For the text-containing cell, return its midpoint in (x, y) coordinate format. 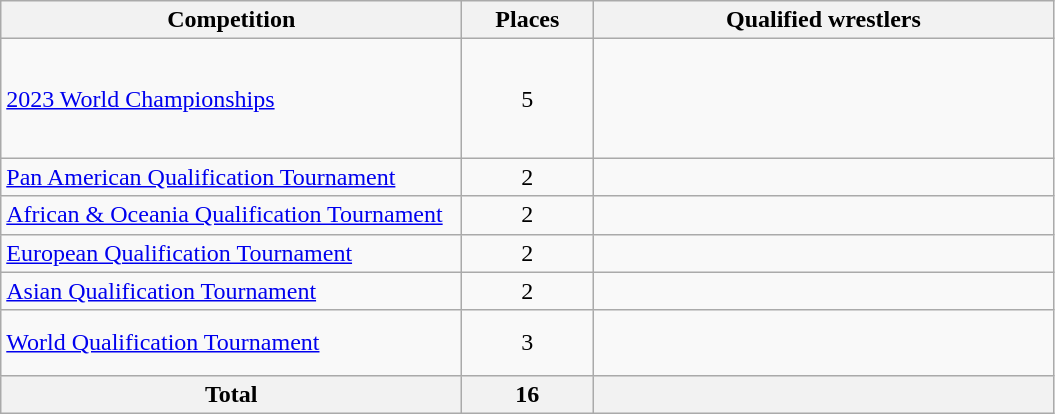
Total (232, 394)
2023 World Championships (232, 98)
16 (528, 394)
Qualified wrestlers (824, 20)
5 (528, 98)
European Qualification Tournament (232, 253)
Asian Qualification Tournament (232, 291)
Pan American Qualification Tournament (232, 177)
African & Oceania Qualification Tournament (232, 215)
3 (528, 342)
Places (528, 20)
Competition (232, 20)
World Qualification Tournament (232, 342)
